Extract the (x, y) coordinate from the center of the cell holding the provided text.  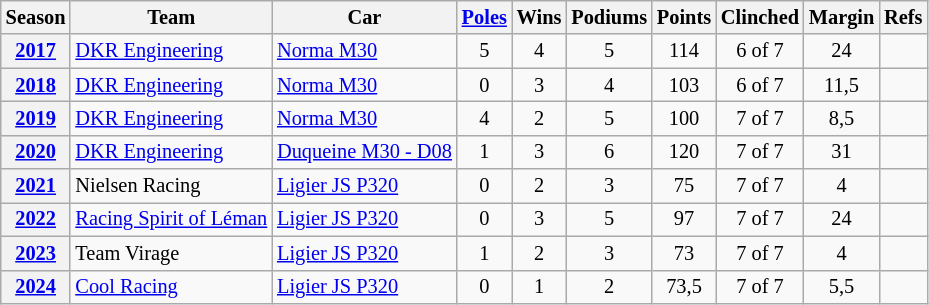
Cool Racing (171, 287)
2023 (36, 253)
Refs (903, 17)
103 (684, 85)
100 (684, 118)
2017 (36, 51)
6 (609, 152)
Clinched (760, 17)
Racing Spirit of Léman (171, 219)
Points (684, 17)
114 (684, 51)
Duqueine M30 - D08 (364, 152)
Season (36, 17)
2019 (36, 118)
Wins (540, 17)
Team (171, 17)
Car (364, 17)
2024 (36, 287)
8,5 (842, 118)
97 (684, 219)
Margin (842, 17)
5,5 (842, 287)
2022 (36, 219)
Team Virage (171, 253)
2018 (36, 85)
2020 (36, 152)
73 (684, 253)
73,5 (684, 287)
75 (684, 186)
11,5 (842, 85)
31 (842, 152)
Nielsen Racing (171, 186)
Poles (484, 17)
120 (684, 152)
2021 (36, 186)
Podiums (609, 17)
